Locate the cell with the specified text and output its [x, y] center coordinate. 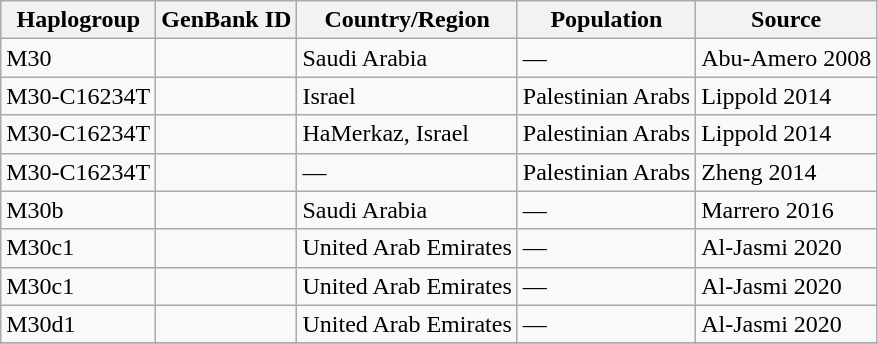
Population [606, 20]
Marrero 2016 [786, 210]
Zheng 2014 [786, 172]
GenBank ID [226, 20]
M30 [78, 58]
M30b [78, 210]
M30d1 [78, 324]
Country/Region [407, 20]
Abu-Amero 2008 [786, 58]
HaMerkaz, Israel [407, 134]
Haplogroup [78, 20]
Israel [407, 96]
Source [786, 20]
